Find where the given text appears and provide that cell's center as [x, y] coordinate. 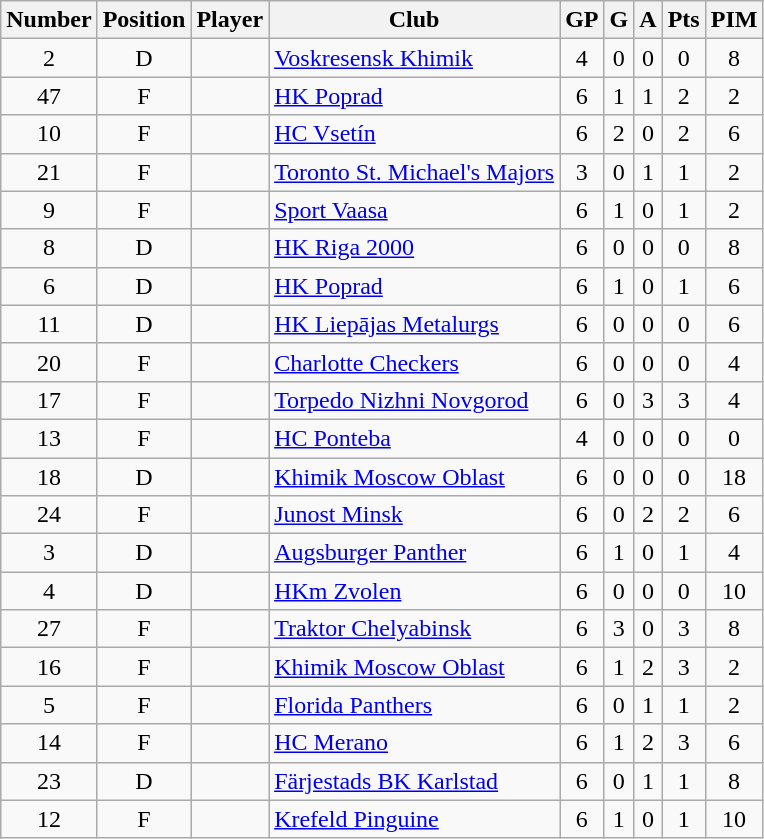
Junost Minsk [414, 515]
27 [49, 629]
Krefeld Pinguine [414, 819]
20 [49, 362]
17 [49, 400]
Sport Vaasa [414, 210]
HC Merano [414, 743]
11 [49, 324]
A [648, 20]
13 [49, 438]
GP [582, 20]
16 [49, 667]
14 [49, 743]
21 [49, 172]
5 [49, 705]
G [619, 20]
Player [230, 20]
Club [414, 20]
Position [144, 20]
23 [49, 781]
Voskresensk Khimik [414, 58]
Charlotte Checkers [414, 362]
Traktor Chelyabinsk [414, 629]
Torpedo Nizhni Novgorod [414, 400]
HKm Zvolen [414, 591]
HK Riga 2000 [414, 248]
Toronto St. Michael's Majors [414, 172]
PIM [734, 20]
47 [49, 96]
24 [49, 515]
HC Ponteba [414, 438]
Augsburger Panther [414, 553]
HC Vsetín [414, 134]
9 [49, 210]
Pts [684, 20]
Färjestads BK Karlstad [414, 781]
12 [49, 819]
HK Liepājas Metalurgs [414, 324]
Florida Panthers [414, 705]
Number [49, 20]
